Extract the (x, y) coordinate from the center of the cell holding the provided text.  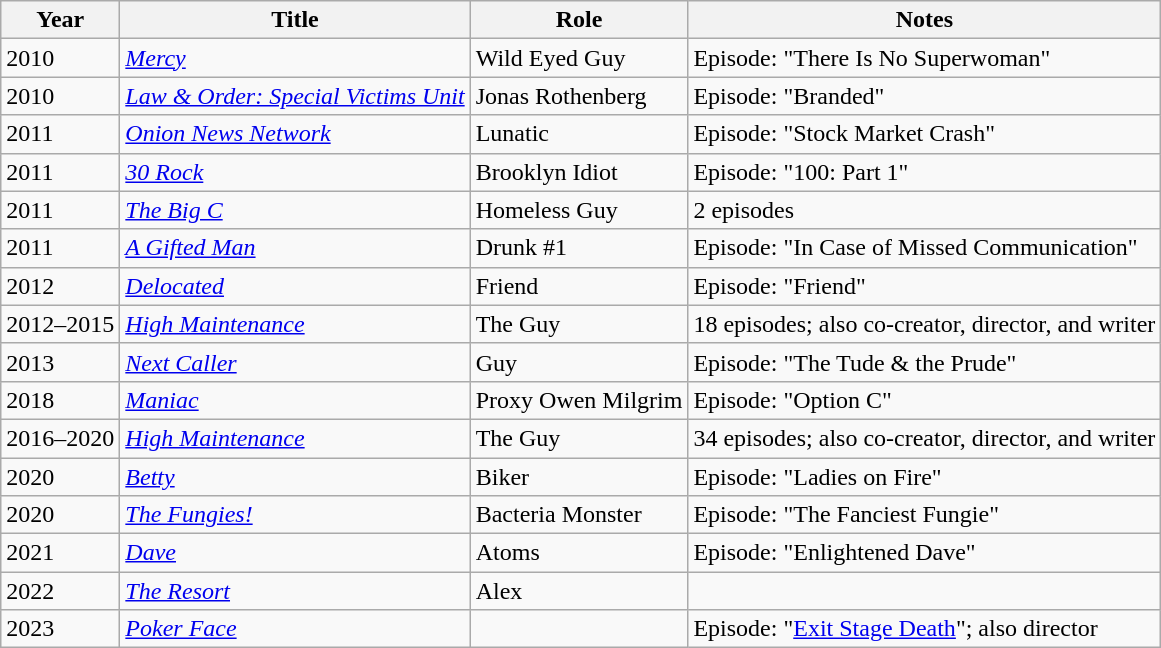
Episode: "Option C" (924, 400)
Episode: "The Tude & the Prude" (924, 362)
Notes (924, 20)
Lunatic (579, 134)
34 episodes; also co-creator, director, and writer (924, 438)
Bacteria Monster (579, 515)
Biker (579, 477)
The Big C (295, 210)
Episode: "Friend" (924, 286)
2023 (60, 629)
Law & Order: Special Victims Unit (295, 96)
Episode: "Exit Stage Death"; also director (924, 629)
Brooklyn Idiot (579, 172)
Alex (579, 591)
Dave (295, 553)
18 episodes; also co-creator, director, and writer (924, 324)
Episode: "100: Part 1" (924, 172)
Atoms (579, 553)
2012–2015 (60, 324)
Episode: "Stock Market Crash" (924, 134)
Role (579, 20)
Episode: "Ladies on Fire" (924, 477)
2013 (60, 362)
2021 (60, 553)
Episode: "Enlightened Dave" (924, 553)
Homeless Guy (579, 210)
Episode: "In Case of Missed Communication" (924, 248)
Betty (295, 477)
Guy (579, 362)
Friend (579, 286)
Poker Face (295, 629)
A Gifted Man (295, 248)
Onion News Network (295, 134)
Delocated (295, 286)
Title (295, 20)
Wild Eyed Guy (579, 58)
The Fungies! (295, 515)
Proxy Owen Milgrim (579, 400)
Next Caller (295, 362)
2022 (60, 591)
2016–2020 (60, 438)
Year (60, 20)
30 Rock (295, 172)
2 episodes (924, 210)
2012 (60, 286)
Maniac (295, 400)
Episode: "The Fanciest Fungie" (924, 515)
The Resort (295, 591)
Episode: "There Is No Superwoman" (924, 58)
Mercy (295, 58)
Jonas Rothenberg (579, 96)
Drunk #1 (579, 248)
2018 (60, 400)
Episode: "Branded" (924, 96)
